Pinpoint the cell where the given text exists, returning its [X, Y] midpoint coordinate. 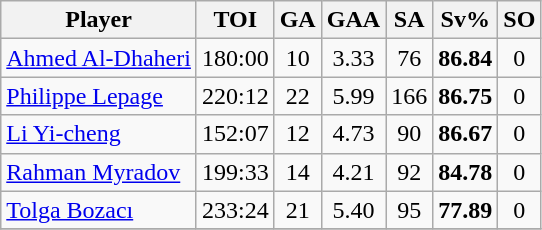
76 [410, 58]
152:07 [235, 134]
220:12 [235, 96]
4.21 [353, 172]
86.67 [466, 134]
95 [410, 210]
SA [410, 20]
84.78 [466, 172]
5.99 [353, 96]
Philippe Lepage [99, 96]
233:24 [235, 210]
Sv% [466, 20]
199:33 [235, 172]
Rahman Myradov [99, 172]
86.84 [466, 58]
166 [410, 96]
SO [520, 20]
86.75 [466, 96]
4.73 [353, 134]
GAA [353, 20]
14 [298, 172]
92 [410, 172]
Tolga Bozacı [99, 210]
Player [99, 20]
10 [298, 58]
TOI [235, 20]
22 [298, 96]
12 [298, 134]
3.33 [353, 58]
5.40 [353, 210]
180:00 [235, 58]
90 [410, 134]
21 [298, 210]
Li Yi-cheng [99, 134]
GA [298, 20]
Ahmed Al-Dhaheri [99, 58]
77.89 [466, 210]
